Return the (x, y) coordinate for the center point of the cell that contains the specified text.  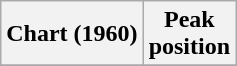
Peakposition (189, 34)
Chart (1960) (72, 34)
